For the text-containing cell, return its midpoint in [x, y] coordinate format. 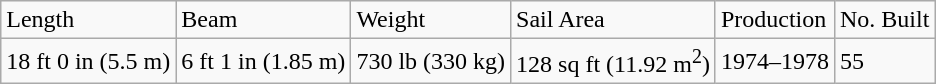
6 ft 1 in (1.85 m) [264, 62]
18 ft 0 in (5.5 m) [88, 62]
128 sq ft (11.92 m2) [614, 62]
Sail Area [614, 20]
Weight [431, 20]
No. Built [884, 20]
730 lb (330 kg) [431, 62]
Length [88, 20]
Production [774, 20]
Beam [264, 20]
55 [884, 62]
1974–1978 [774, 62]
